Extract the (x, y) coordinate from the center of the cell holding the provided text.  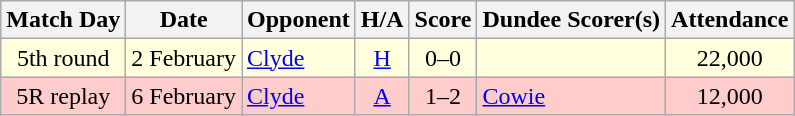
5th round (64, 58)
H/A (382, 20)
Cowie (572, 96)
Dundee Scorer(s) (572, 20)
Score (443, 20)
Opponent (299, 20)
1–2 (443, 96)
A (382, 96)
5R replay (64, 96)
Match Day (64, 20)
Date (184, 20)
6 February (184, 96)
2 February (184, 58)
Attendance (730, 20)
0–0 (443, 58)
22,000 (730, 58)
H (382, 58)
12,000 (730, 96)
